Provide the (X, Y) coordinate of the cell's center where the given text is located.  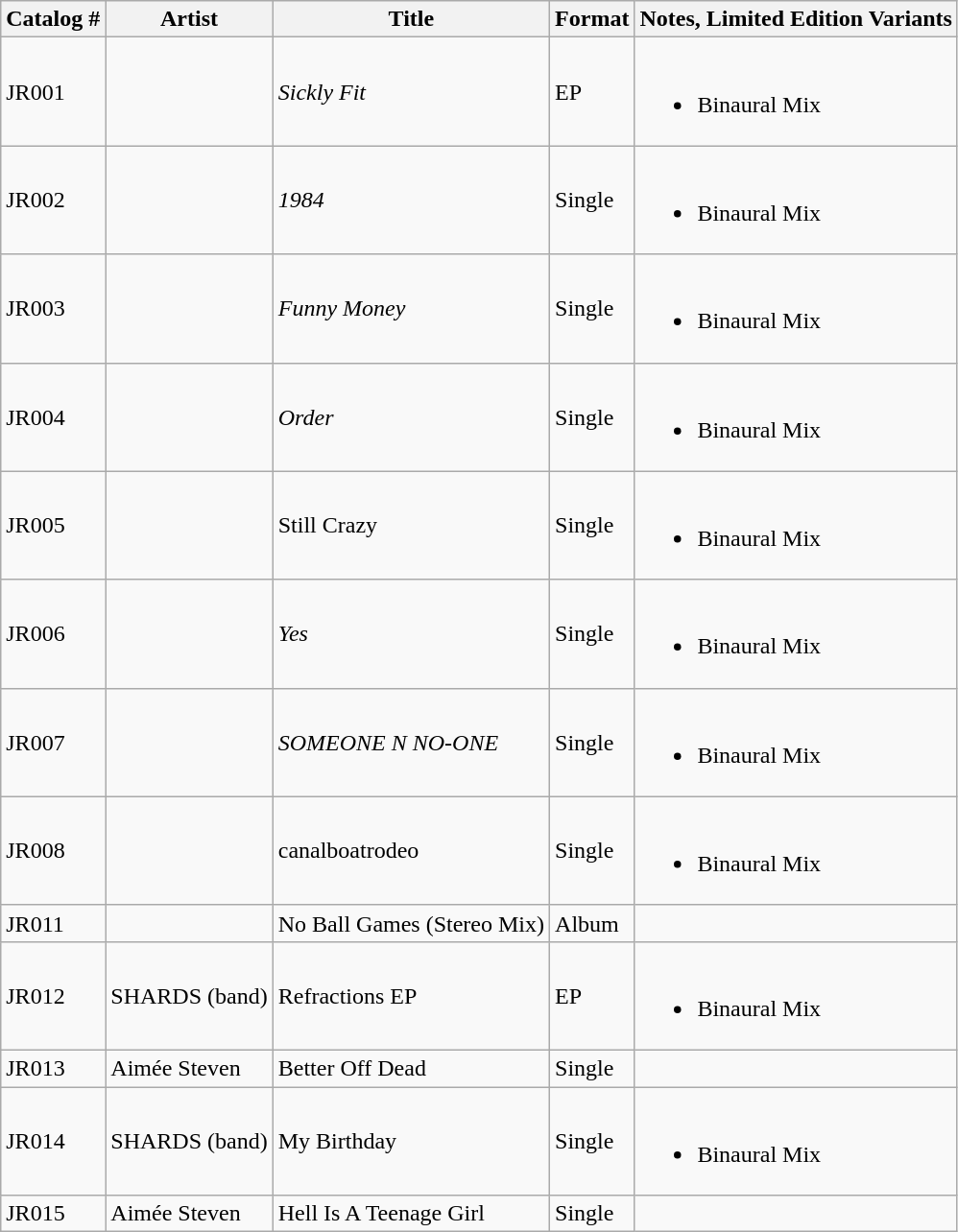
Artist (189, 19)
JR008 (54, 850)
Notes, Limited Edition Variants (796, 19)
JR015 (54, 1214)
JR013 (54, 1068)
Refractions EP (411, 996)
1984 (411, 200)
JR014 (54, 1140)
Catalog # (54, 19)
JR004 (54, 416)
JR002 (54, 200)
JR007 (54, 743)
JR011 (54, 923)
JR001 (54, 92)
JR005 (54, 526)
JR006 (54, 633)
SOMEONE N NO-ONE (411, 743)
Still Crazy (411, 526)
Order (411, 416)
Hell Is A Teenage Girl (411, 1214)
Format (592, 19)
Album (592, 923)
My Birthday (411, 1140)
No Ball Games (Stereo Mix) (411, 923)
JR012 (54, 996)
Funny Money (411, 309)
Yes (411, 633)
JR003 (54, 309)
canalboatrodeo (411, 850)
Better Off Dead (411, 1068)
Title (411, 19)
Sickly Fit (411, 92)
